Locate the cell with the specified text and output its (X, Y) center coordinate. 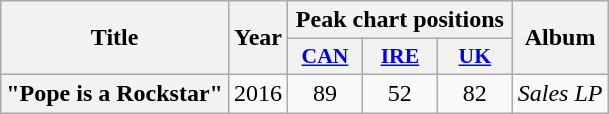
Sales LP (560, 93)
82 (474, 93)
CAN (326, 57)
Peak chart positions (400, 20)
Title (115, 38)
IRE (400, 57)
Album (560, 38)
Year (258, 38)
52 (400, 93)
89 (326, 93)
2016 (258, 93)
"Pope is a Rockstar" (115, 93)
UK (474, 57)
